Return the [X, Y] coordinate for the center point of the cell that contains the specified text.  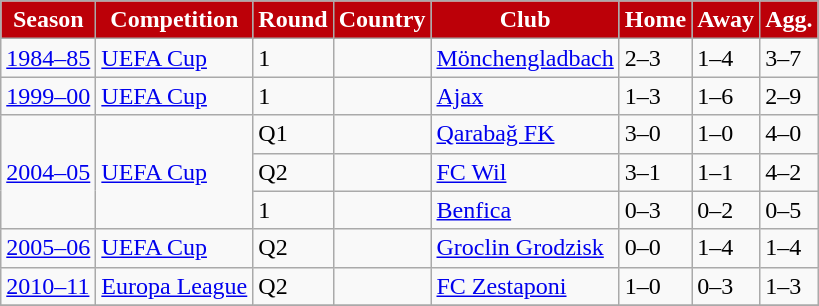
Home [655, 20]
1984–85 [48, 58]
2–9 [789, 96]
Mönchengladbach [525, 58]
2–3 [655, 58]
2005–06 [48, 248]
Qarabağ FK [525, 134]
1–1 [726, 172]
Q1 [293, 134]
FC Zestaponi [525, 286]
Competition [174, 20]
0–5 [789, 210]
2004–05 [48, 172]
1–6 [726, 96]
0–2 [726, 210]
FC Wil [525, 172]
2010–11 [48, 286]
Groclin Grodzisk [525, 248]
Season [48, 20]
3–0 [655, 134]
Ajax [525, 96]
Europa League [174, 286]
Agg. [789, 20]
Away [726, 20]
Club [525, 20]
4–2 [789, 172]
3–7 [789, 58]
Country [382, 20]
Round [293, 20]
1999–00 [48, 96]
3–1 [655, 172]
4–0 [789, 134]
0–0 [655, 248]
Benfica [525, 210]
